Return the [X, Y] coordinate for the center point of the cell that contains the specified text.  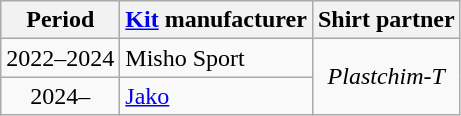
Misho Sport [216, 58]
Shirt partner [386, 20]
Jako [216, 96]
Kit manufacturer [216, 20]
Plastchim-T [386, 77]
Period [60, 20]
2024– [60, 96]
2022–2024 [60, 58]
